From the cell containing the given text, extract its center point as (X, Y) coordinate. 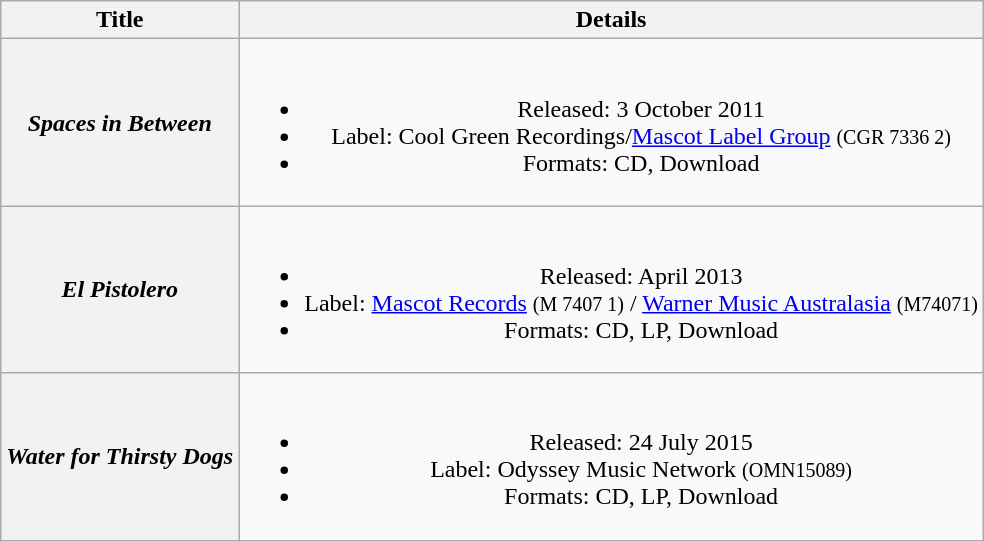
Water for Thirsty Dogs (120, 456)
El Pistolero (120, 290)
Spaces in Between (120, 122)
Released: April 2013Label: Mascot Records (M 7407 1) / Warner Music Australasia (M74071)Formats: CD, LP, Download (612, 290)
Details (612, 20)
Released: 3 October 2011Label: Cool Green Recordings/Mascot Label Group (CGR 7336 2)Formats: CD, Download (612, 122)
Title (120, 20)
Released: 24 July 2015Label: Odyssey Music Network (OMN15089)Formats: CD, LP, Download (612, 456)
